Pinpoint the cell where the given text exists, returning its [x, y] midpoint coordinate. 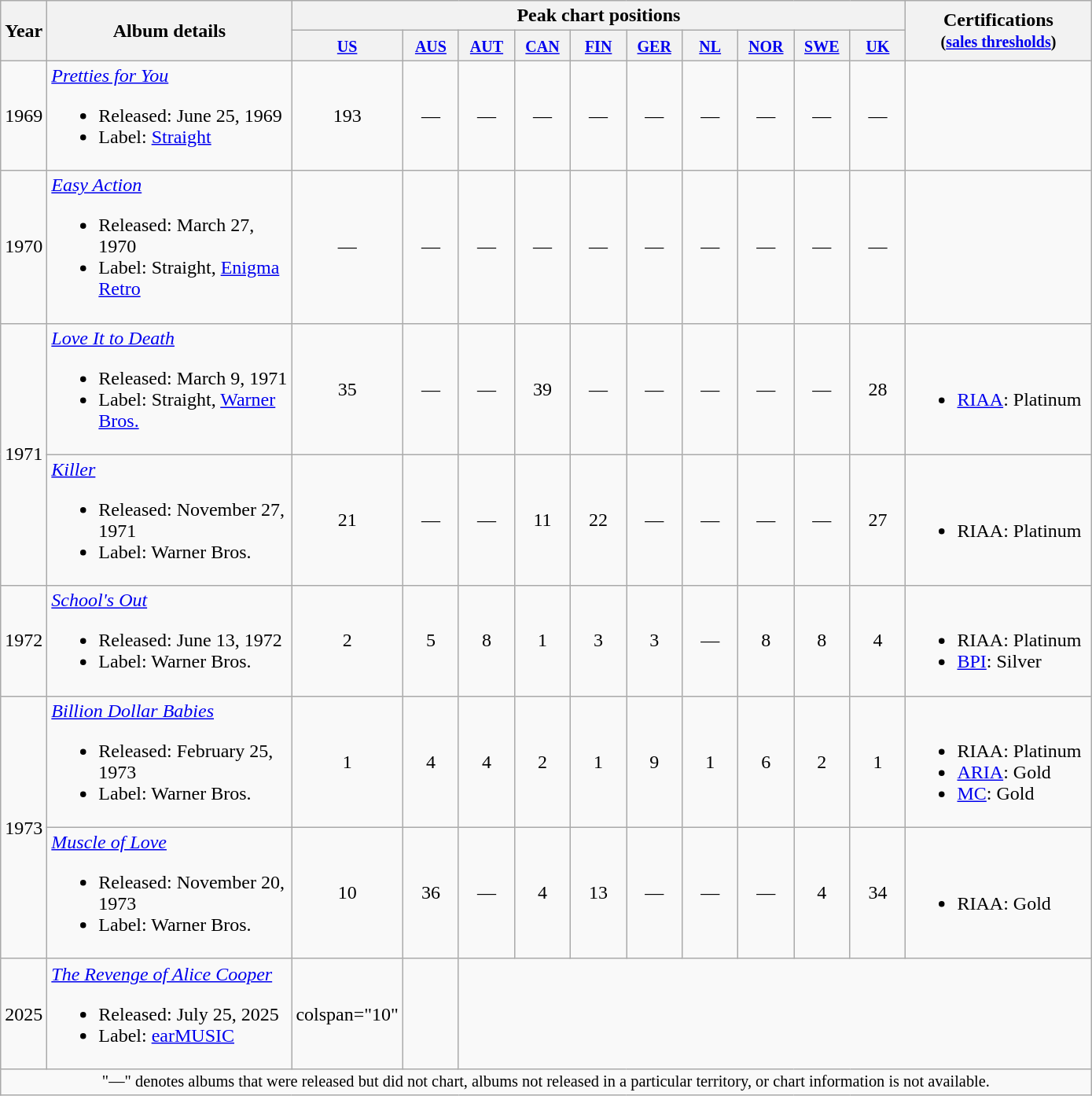
13 [599, 893]
Easy ActionReleased: March 27, 1970Label: Straight, Enigma Retro [170, 247]
21 [347, 520]
School's OutReleased: June 13, 1972Label: Warner Bros. [170, 641]
SWE [822, 46]
NOR [766, 46]
1969 [24, 116]
US [347, 46]
Pretties for YouReleased: June 25, 1969Label: Straight [170, 116]
colspan="10" [347, 1013]
Love It to DeathReleased: March 9, 1971Label: Straight, Warner Bros. [170, 388]
AUT [486, 46]
22 [599, 520]
NL [711, 46]
KillerReleased: November 27, 1971Label: Warner Bros. [170, 520]
5 [431, 641]
34 [877, 893]
11 [542, 520]
35 [347, 388]
10 [347, 893]
UK [877, 46]
1971 [24, 454]
28 [877, 388]
Peak chart positions [599, 16]
AUS [431, 46]
1970 [24, 247]
The Revenge of Alice CooperReleased: July 25, 2025Label: earMUSIC [170, 1013]
GER [654, 46]
Certifications(sales thresholds) [998, 31]
1973 [24, 827]
RIAA: PlatinumARIA: GoldMC: Gold [998, 761]
Album details [170, 31]
2025 [24, 1013]
Muscle of LoveReleased: November 20, 1973Label: Warner Bros. [170, 893]
27 [877, 520]
6 [766, 761]
9 [654, 761]
FIN [599, 46]
RIAA: PlatinumBPI: Silver [998, 641]
Billion Dollar BabiesReleased: February 25, 1973Label: Warner Bros. [170, 761]
"—" denotes albums that were released but did not chart, albums not released in a particular territory, or chart information is not available. [546, 1082]
36 [431, 893]
1972 [24, 641]
193 [347, 116]
39 [542, 388]
CAN [542, 46]
Year [24, 31]
RIAA: Gold [998, 893]
